Provide the [x, y] coordinate of the cell's center where the given text is located.  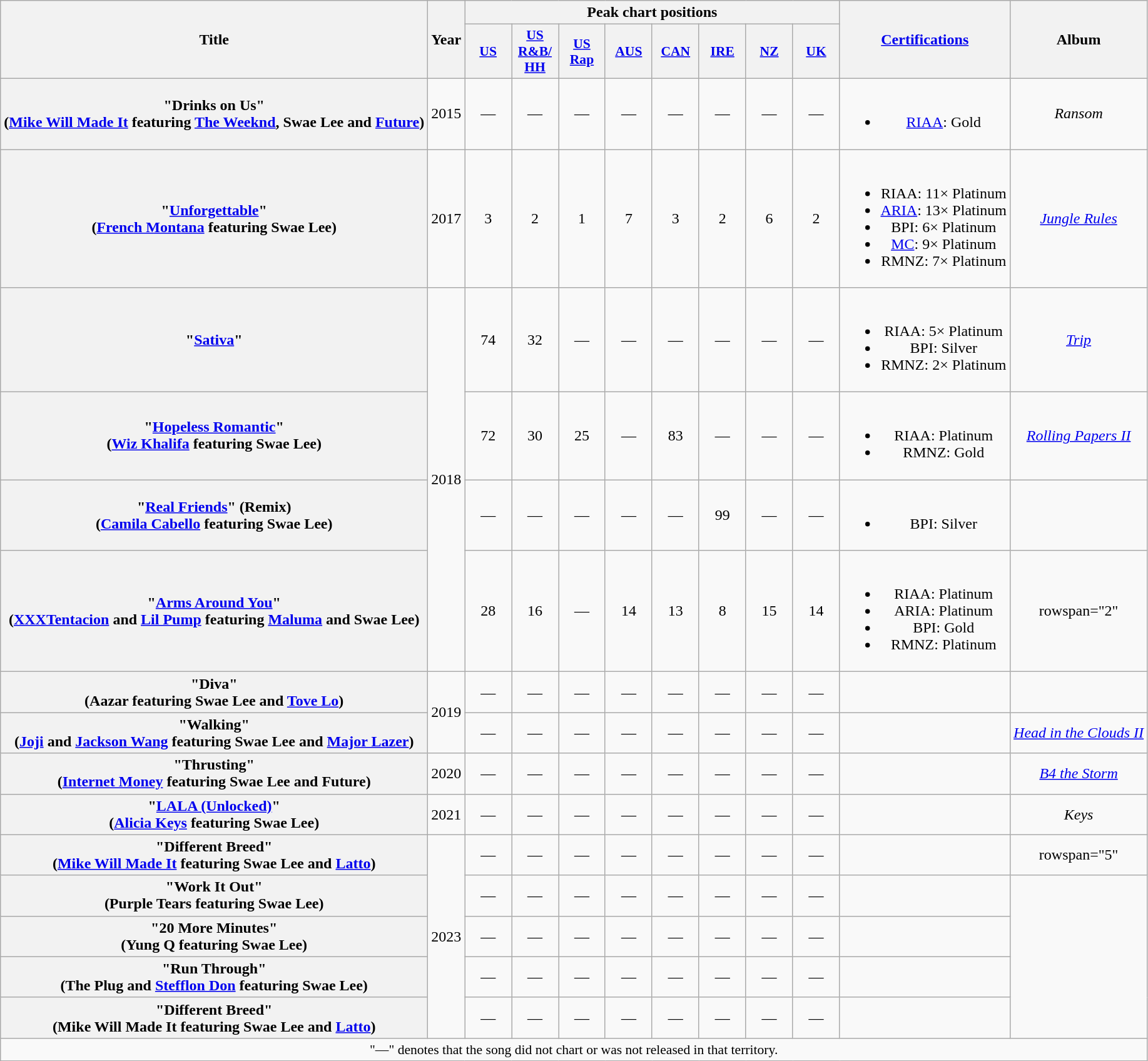
AUS [628, 51]
2023 [447, 936]
2015 [447, 114]
rowspan="2" [1079, 611]
RIAA: Gold [925, 114]
8 [722, 611]
"Unforgettable"(French Montana featuring Swae Lee) [214, 218]
15 [770, 611]
RIAA: 5× PlatinumBPI: SilverRMNZ: 2× Platinum [925, 340]
Album [1079, 40]
IRE [722, 51]
"Drinks on Us"(Mike Will Made It featuring The Weeknd, Swae Lee and Future) [214, 114]
2017 [447, 218]
RIAA: PlatinumARIA: PlatinumBPI: GoldRMNZ: Platinum [925, 611]
NZ [770, 51]
13 [676, 611]
RIAA: PlatinumRMNZ: Gold [925, 436]
"Run Through"(The Plug and Stefflon Don featuring Swae Lee) [214, 977]
Trip [1079, 340]
2019 [447, 713]
"Hopeless Romantic"(Wiz Khalifa featuring Swae Lee) [214, 436]
"Sativa" [214, 340]
7 [628, 218]
28 [488, 611]
Title [214, 40]
"LALA (Unlocked)" (Alicia Keys featuring Swae Lee) [214, 815]
32 [536, 340]
2018 [447, 480]
"Thrusting"(Internet Money featuring Swae Lee and Future) [214, 773]
Year [447, 40]
Ransom [1079, 114]
RIAA: 11× PlatinumARIA: 13× PlatinumBPI: 6× PlatinumMC: 9× PlatinumRMNZ: 7× Platinum [925, 218]
1 [582, 218]
"Walking"(Joji and Jackson Wang featuring Swae Lee and Major Lazer) [214, 733]
CAN [676, 51]
BPI: Silver [925, 515]
74 [488, 340]
2020 [447, 773]
Jungle Rules [1079, 218]
Rolling Papers II [1079, 436]
99 [722, 515]
30 [536, 436]
"—" denotes that the song did not chart or was not released in that territory. [574, 1049]
rowspan="5" [1079, 855]
B4 the Storm [1079, 773]
16 [536, 611]
"Real Friends" (Remix)(Camila Cabello featuring Swae Lee) [214, 515]
"Diva" (Aazar featuring Swae Lee and Tove Lo) [214, 692]
72 [488, 436]
Keys [1079, 815]
Peak chart positions [652, 13]
UK [816, 51]
"20 More Minutes"(Yung Q featuring Swae Lee) [214, 936]
2021 [447, 815]
25 [582, 436]
US [488, 51]
"Work It Out" (Purple Tears featuring Swae Lee) [214, 896]
"Arms Around You"(XXXTentacion and Lil Pump featuring Maluma and Swae Lee) [214, 611]
USRap [582, 51]
Certifications [925, 40]
6 [770, 218]
Head in the Clouds II [1079, 733]
83 [676, 436]
USR&B/HH [536, 51]
